Provide the [x, y] coordinate of the cell's center where the given text is located.  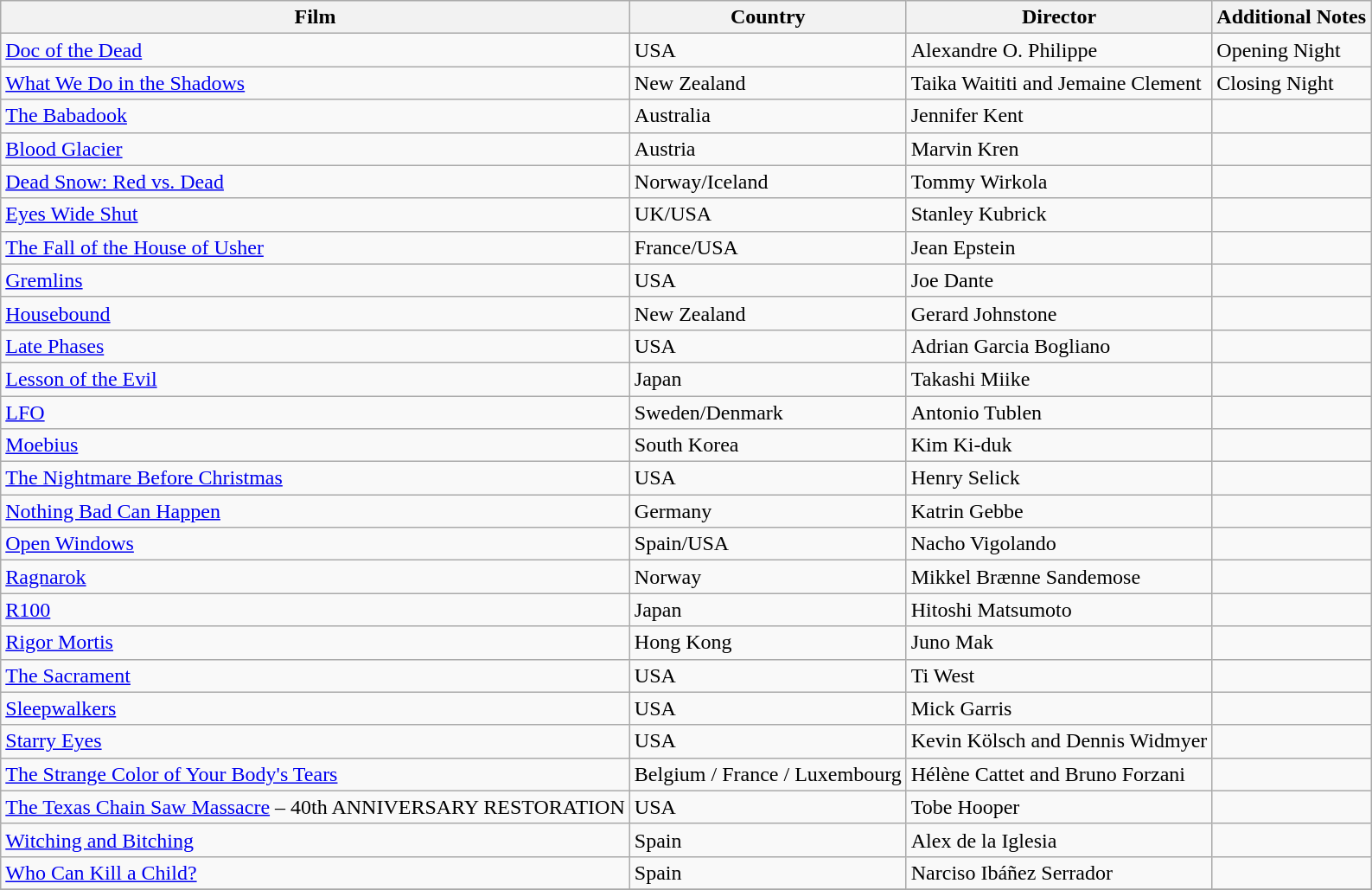
Blood Glacier [316, 149]
Hitoshi Matsumoto [1059, 610]
Adrian Garcia Bogliano [1059, 346]
South Korea [768, 445]
Who Can Kill a Child? [316, 873]
Hélène Cattet and Bruno Forzani [1059, 774]
Norway [768, 577]
Kim Ki-duk [1059, 445]
Joe Dante [1059, 280]
R100 [316, 610]
Gremlins [316, 280]
Witching and Bitching [316, 840]
Alex de la Iglesia [1059, 840]
France/USA [768, 247]
Open Windows [316, 544]
Spain/USA [768, 544]
Gerard Johnstone [1059, 313]
Film [316, 17]
Lesson of the Evil [316, 379]
Jennifer Kent [1059, 116]
Housebound [316, 313]
Henry Selick [1059, 478]
Kevin Kölsch and Dennis Widmyer [1059, 741]
Closing Night [1292, 83]
Eyes Wide Shut [316, 214]
Mick Garris [1059, 708]
Norway/Iceland [768, 182]
Taika Waititi and Jemaine Clement [1059, 83]
Doc of the Dead [316, 50]
Marvin Kren [1059, 149]
Starry Eyes [316, 741]
Australia [768, 116]
Katrin Gebbe [1059, 511]
Jean Epstein [1059, 247]
Moebius [316, 445]
The Strange Color of Your Body's Tears [316, 774]
The Sacrament [316, 676]
Country [768, 17]
Belgium / France / Luxembourg [768, 774]
Nacho Vigolando [1059, 544]
LFO [316, 413]
Sleepwalkers [316, 708]
Dead Snow: Red vs. Dead [316, 182]
Sweden/Denmark [768, 413]
Austria [768, 149]
Stanley Kubrick [1059, 214]
Ti West [1059, 676]
What We Do in the Shadows [316, 83]
Tobe Hooper [1059, 807]
Rigor Mortis [316, 643]
Hong Kong [768, 643]
Ragnarok [316, 577]
Germany [768, 511]
Antonio Tublen [1059, 413]
Director [1059, 17]
Additional Notes [1292, 17]
Late Phases [316, 346]
Juno Mak [1059, 643]
The Babadook [316, 116]
Nothing Bad Can Happen [316, 511]
Opening Night [1292, 50]
Takashi Miike [1059, 379]
The Fall of the House of Usher [316, 247]
Alexandre O. Philippe [1059, 50]
Tommy Wirkola [1059, 182]
UK/USA [768, 214]
Mikkel Brænne Sandemose [1059, 577]
The Texas Chain Saw Massacre – 40th ANNIVERSARY RESTORATION [316, 807]
Narciso Ibáñez Serrador [1059, 873]
The Nightmare Before Christmas [316, 478]
